For the text-containing cell, return its midpoint in (X, Y) coordinate format. 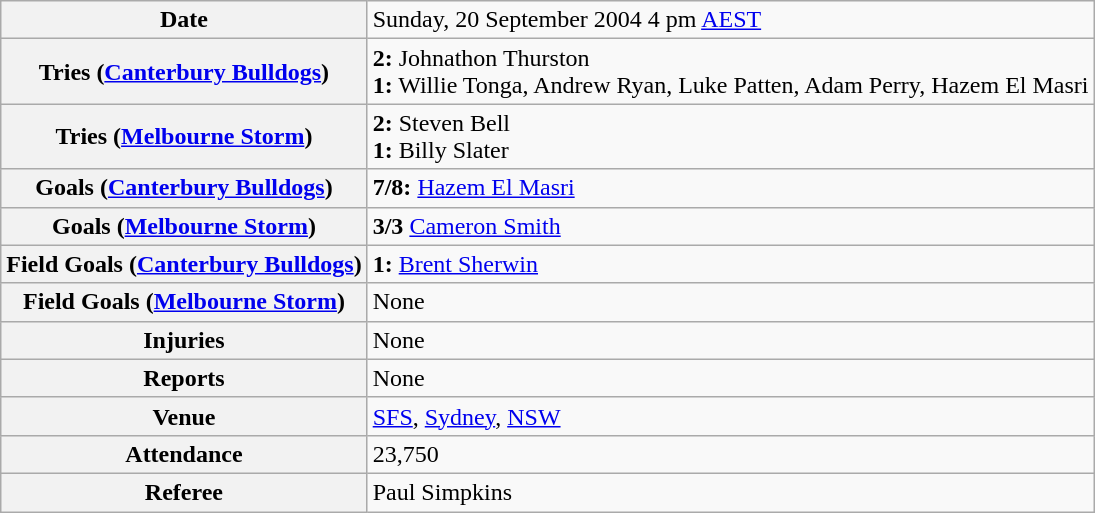
2: Steven Bell 1: Billy Slater (730, 136)
Tries (Melbourne Storm) (184, 136)
Tries (Canterbury Bulldogs) (184, 72)
Reports (184, 378)
Goals (Melbourne Storm) (184, 226)
1: Brent Sherwin (730, 264)
3/3 Cameron Smith (730, 226)
Sunday, 20 September 2004 4 pm AEST (730, 20)
Field Goals (Canterbury Bulldogs) (184, 264)
2: Johnathon Thurston 1: Willie Tonga, Andrew Ryan, Luke Patten, Adam Perry, Hazem El Masri (730, 72)
Paul Simpkins (730, 492)
Referee (184, 492)
Venue (184, 416)
23,750 (730, 454)
Attendance (184, 454)
7/8: Hazem El Masri (730, 188)
Date (184, 20)
Goals (Canterbury Bulldogs) (184, 188)
Injuries (184, 340)
Field Goals (Melbourne Storm) (184, 302)
SFS, Sydney, NSW (730, 416)
